Return the (x, y) coordinate for the center point of the cell that contains the specified text.  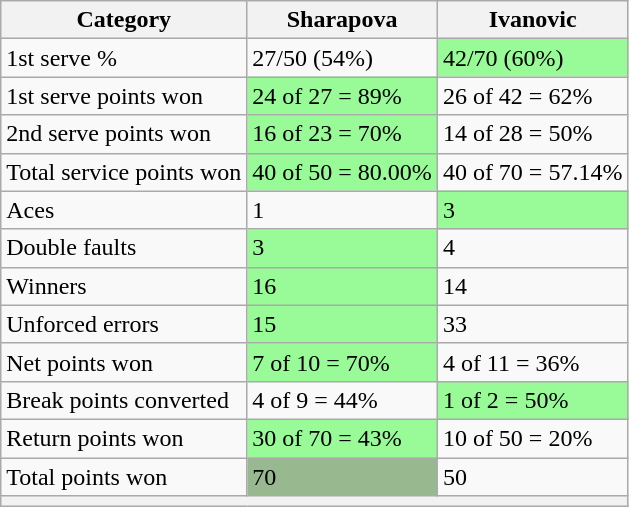
14 (532, 286)
2nd serve points won (124, 134)
1st serve points won (124, 96)
10 of 50 = 20% (532, 438)
4 of 9 = 44% (342, 400)
1 (342, 210)
40 of 50 = 80.00% (342, 172)
Double faults (124, 248)
15 (342, 324)
1 of 2 = 50% (532, 400)
Sharapova (342, 20)
70 (342, 477)
Ivanovic (532, 20)
42/70 (60%) (532, 58)
4 of 11 = 36% (532, 362)
Winners (124, 286)
4 (532, 248)
Break points converted (124, 400)
16 (342, 286)
Return points won (124, 438)
7 of 10 = 70% (342, 362)
Net points won (124, 362)
33 (532, 324)
1st serve % (124, 58)
26 of 42 = 62% (532, 96)
Unforced errors (124, 324)
14 of 28 = 50% (532, 134)
Total service points won (124, 172)
Total points won (124, 477)
27/50 (54%) (342, 58)
16 of 23 = 70% (342, 134)
40 of 70 = 57.14% (532, 172)
Aces (124, 210)
50 (532, 477)
Category (124, 20)
30 of 70 = 43% (342, 438)
24 of 27 = 89% (342, 96)
